Search for the cell housing the specified text and yield its (x, y) center coordinate. 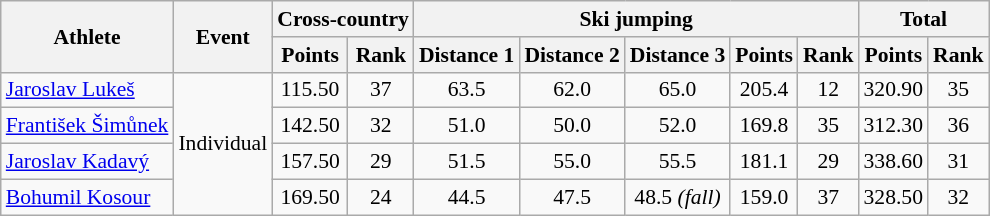
320.90 (894, 90)
142.50 (310, 126)
50.0 (572, 126)
48.5 (fall) (678, 197)
169.50 (310, 197)
12 (828, 90)
Distance 3 (678, 55)
František Šimůnek (88, 126)
Cross-country (343, 19)
44.5 (466, 197)
55.5 (678, 162)
205.4 (764, 90)
159.0 (764, 197)
157.50 (310, 162)
36 (958, 126)
63.5 (466, 90)
Ski jumping (636, 19)
55.0 (572, 162)
115.50 (310, 90)
Distance 2 (572, 55)
47.5 (572, 197)
Jaroslav Kadavý (88, 162)
328.50 (894, 197)
65.0 (678, 90)
24 (381, 197)
Athlete (88, 36)
169.8 (764, 126)
338.60 (894, 162)
51.0 (466, 126)
Distance 1 (466, 55)
Jaroslav Lukeš (88, 90)
Bohumil Kosour (88, 197)
Total (924, 19)
Individual (222, 143)
62.0 (572, 90)
312.30 (894, 126)
51.5 (466, 162)
31 (958, 162)
Event (222, 36)
52.0 (678, 126)
181.1 (764, 162)
